Return (X, Y) of the center of cell containing provided text 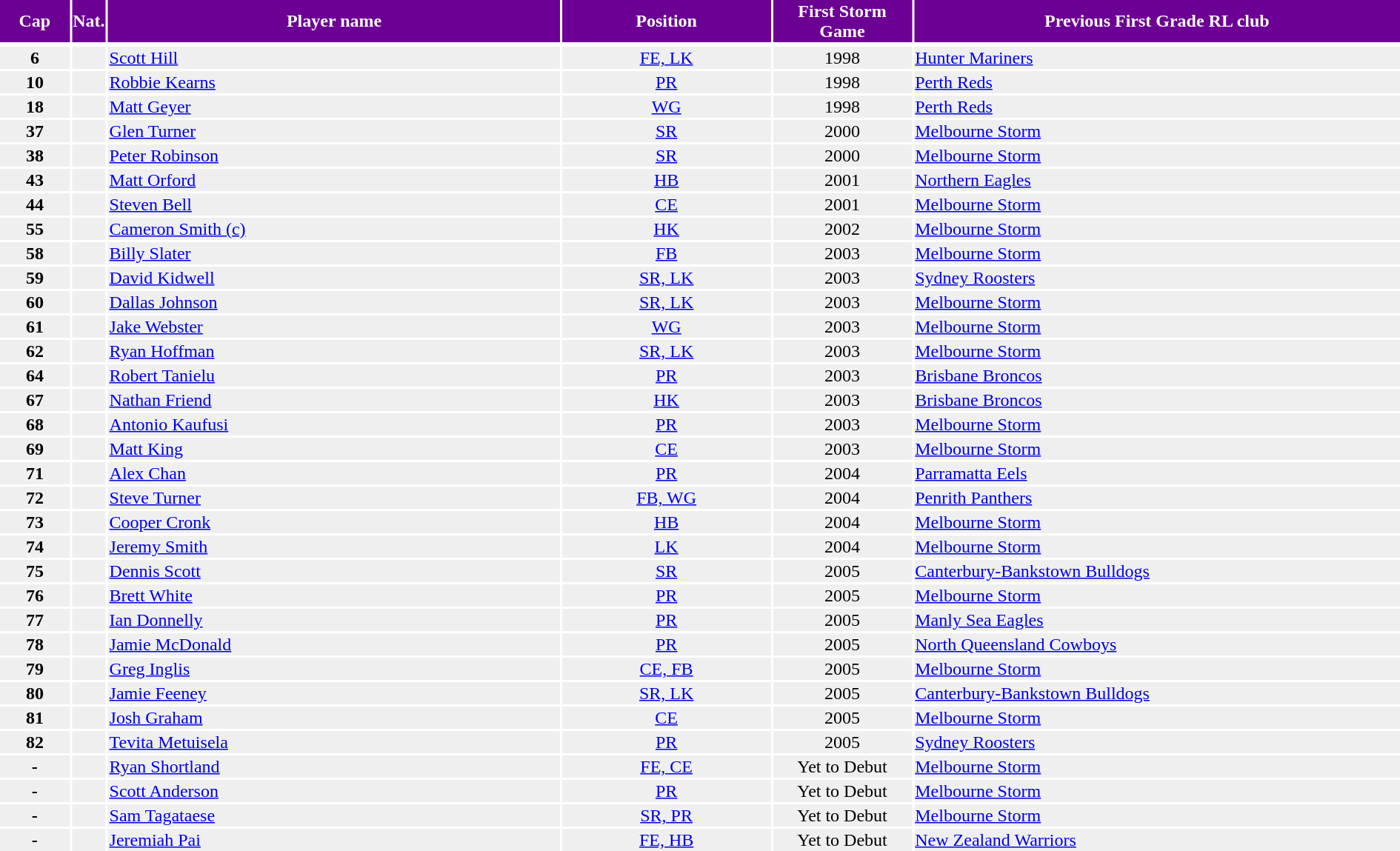
First Storm Game (842, 21)
75 (35, 571)
Penrith Panthers (1157, 498)
76 (35, 595)
FE, CE (667, 767)
Glen Turner (334, 131)
Matt Geyer (334, 107)
18 (35, 107)
67 (35, 400)
Cooper Cronk (334, 522)
Ryan Hoffman (334, 351)
81 (35, 718)
78 (35, 644)
Alex Chan (334, 473)
44 (35, 204)
Jamie Feeney (334, 693)
Nat. (89, 21)
Previous First Grade RL club (1157, 21)
55 (35, 229)
79 (35, 669)
Manly Sea Eagles (1157, 620)
Jeremiah Pai (334, 840)
Dennis Scott (334, 571)
FE, HB (667, 840)
FE, LK (667, 58)
Matt King (334, 449)
Player name (334, 21)
37 (35, 131)
CE, FB (667, 669)
Tevita Metuisela (334, 742)
64 (35, 376)
Steven Bell (334, 204)
73 (35, 522)
Position (667, 21)
62 (35, 351)
Brett White (334, 595)
Peter Robinson (334, 156)
North Queensland Cowboys (1157, 644)
60 (35, 302)
Cap (35, 21)
Scott Anderson (334, 791)
Matt Orford (334, 180)
New Zealand Warriors (1157, 840)
71 (35, 473)
Jeremy Smith (334, 547)
Hunter Mariners (1157, 58)
Cameron Smith (c) (334, 229)
72 (35, 498)
Robbie Kearns (334, 82)
80 (35, 693)
59 (35, 278)
Billy Slater (334, 253)
2002 (842, 229)
58 (35, 253)
69 (35, 449)
Scott Hill (334, 58)
Steve Turner (334, 498)
43 (35, 180)
Robert Tanielu (334, 376)
61 (35, 327)
Jake Webster (334, 327)
SR, PR (667, 815)
68 (35, 424)
Ian Donnelly (334, 620)
David Kidwell (334, 278)
6 (35, 58)
77 (35, 620)
Dallas Johnson (334, 302)
Ryan Shortland (334, 767)
FB, WG (667, 498)
Northern Eagles (1157, 180)
10 (35, 82)
Nathan Friend (334, 400)
Parramatta Eels (1157, 473)
FB (667, 253)
Jamie McDonald (334, 644)
Antonio Kaufusi (334, 424)
Josh Graham (334, 718)
Sam Tagataese (334, 815)
82 (35, 742)
38 (35, 156)
Greg Inglis (334, 669)
74 (35, 547)
LK (667, 547)
